Scan for the cell matching the given text and deliver its (x, y) coordinate at center. 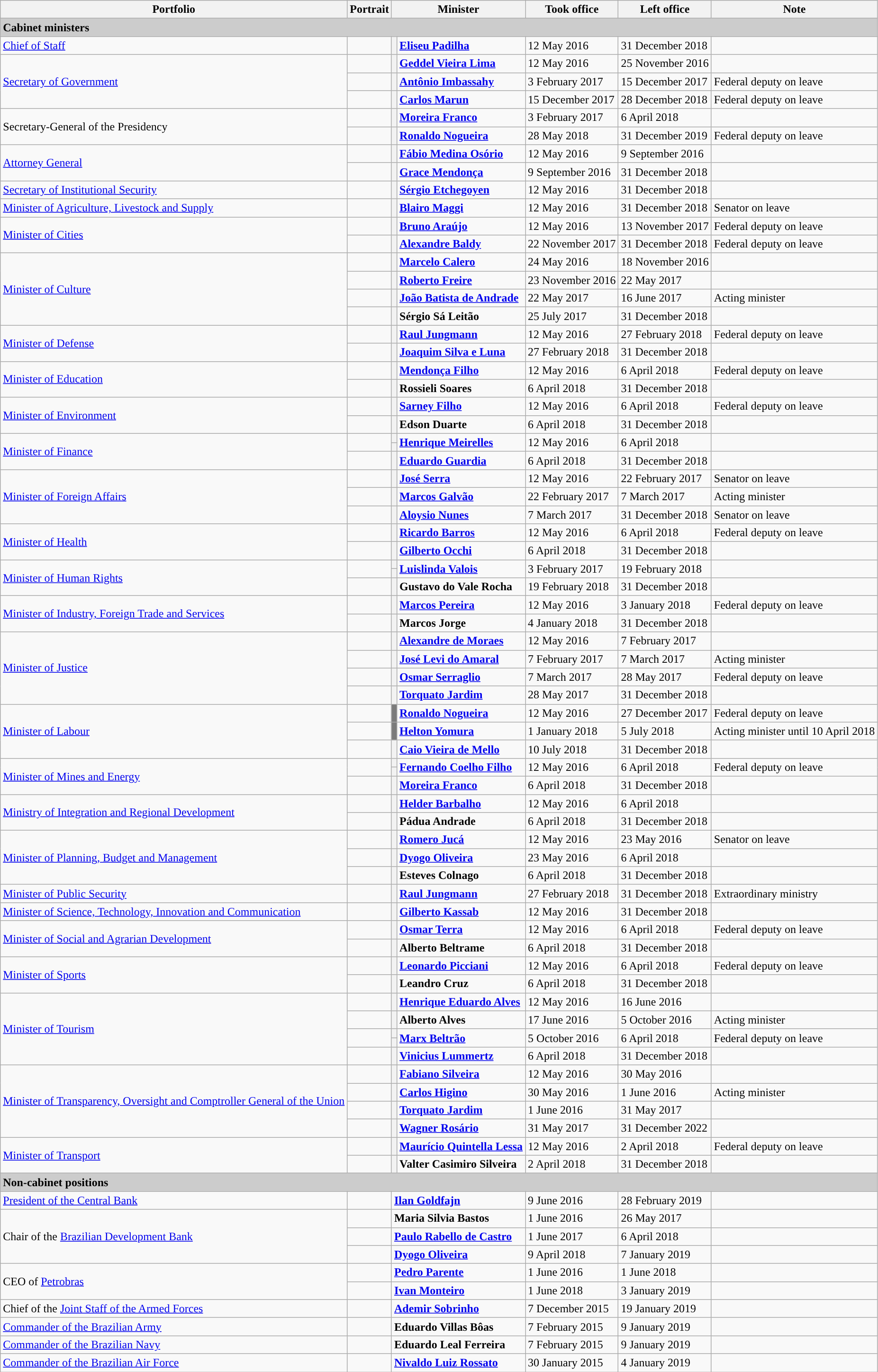
Secretary of Institutional Security (174, 190)
Acting minister until 10 April 2018 (794, 731)
Commander of the Brazilian Navy (174, 1345)
Minister of Human Rights (174, 578)
Marcos Galvão (462, 496)
Alexandre Baldy (462, 244)
Helder Barbalho (462, 804)
Eduardo Leal Ferreira (458, 1345)
Maria Silvia Bastos (458, 1218)
Minister of Cities (174, 235)
Chief of Staff (174, 46)
Secretary-General of the Presidency (174, 127)
4 January 2018 (572, 623)
Bruno Araújo (462, 226)
Pedro Parente (458, 1272)
Alberto Alves (462, 1020)
9 June 2016 (572, 1200)
28 February 2019 (665, 1200)
25 July 2017 (572, 316)
Romero Jucá (462, 840)
Leandro Cruz (462, 984)
Ilan Goldfajn (458, 1200)
Alberto Beltrame (462, 948)
Sérgio Sá Leitão (462, 316)
Minister of Social and Agrarian Development (174, 939)
Ademir Sobrinho (458, 1308)
Ivan Monteiro (458, 1290)
28 May 2018 (572, 136)
Eduardo Guardia (462, 460)
Edson Duarte (462, 424)
Marcos Pereira (462, 605)
18 November 2016 (665, 262)
Rossieli Soares (462, 388)
Osmar Serraglio (462, 677)
23 November 2016 (572, 280)
Pádua Andrade (462, 822)
3 January 2019 (665, 1290)
José Serra (462, 478)
Chief of the Joint Staff of the Armed Forces (174, 1308)
31 December 2019 (665, 136)
Henrique Eduardo Alves (462, 1002)
Paulo Rabello de Castro (458, 1236)
Gustavo do Vale Rocha (462, 587)
Commander of the Brazilian Army (174, 1326)
Minister of Industry, Foreign Trade and Services (174, 614)
10 July 2018 (572, 749)
Carlos Higino (462, 1092)
4 January 2019 (665, 1363)
Minister of Public Security (174, 894)
19 January 2019 (665, 1308)
Minister (458, 9)
Mendonça Filho (462, 370)
José Levi do Amaral (462, 659)
Esteves Colnago (462, 876)
28 December 2018 (665, 100)
Sérgio Etchegoyen (462, 190)
Blairo Maggi (462, 208)
Minister of Foreign Affairs (174, 496)
Minister of Health (174, 542)
Eliseu Padilha (462, 46)
Minister of Labour (174, 731)
Secretary of Government (174, 82)
Osmar Terra (462, 930)
7 January 2019 (665, 1254)
Fernando Coelho Filho (462, 767)
13 November 2017 (665, 226)
Vinicius Lummertz (462, 1056)
Chair of the Brazilian Development Bank (174, 1236)
Minister of Sports (174, 975)
Minister of Planning, Budget and Management (174, 858)
CEO of Petrobras (174, 1281)
Roberto Freire (462, 280)
Henrique Meirelles (462, 442)
Fábio Medina Osório (462, 154)
Marcos Jorge (462, 623)
31 December 2022 (665, 1128)
Eduardo Villas Bôas (458, 1326)
17 June 2016 (572, 1020)
Wagner Rosário (462, 1128)
25 November 2016 (665, 64)
João Batista de Andrade (462, 298)
27 December 2017 (665, 713)
Maurício Quintella Lessa (462, 1146)
Non-cabinet positions (439, 1182)
President of the Central Bank (174, 1200)
Minister of Transparency, Oversight and Comptroller General of the Union (174, 1101)
Minister of Transport (174, 1155)
Fabiano Silveira (462, 1074)
Minister of Finance (174, 451)
9 April 2018 (572, 1254)
Extraordinary ministry (794, 894)
Joaquim Silva e Luna (462, 352)
Minister of Defense (174, 343)
Minister of Culture (174, 289)
Aloysio Nunes (462, 514)
24 May 2016 (572, 262)
Commander of the Brazilian Air Force (174, 1363)
Marx Beltrão (462, 1038)
Note (794, 9)
Gilberto Kassab (462, 912)
Helton Yomura (462, 731)
Leonardo Picciani (462, 966)
Nivaldo Luiz Rossato (458, 1363)
Sarney Filho (462, 406)
5 July 2018 (665, 731)
Alexandre de Moraes (462, 641)
Took office (572, 9)
1 June 2017 (572, 1236)
Minister of Science, Technology, Innovation and Communication (174, 912)
Portrait (370, 9)
Grace Mendonça (462, 172)
Gilberto Occhi (462, 551)
Marcelo Calero (462, 262)
Minister of Justice (174, 668)
Ministry of Integration and Regional Development (174, 813)
Geddel Vieira Lima (462, 64)
Caio Vieira de Mello (462, 749)
Attorney General (174, 163)
Luislinda Valois (462, 569)
16 June 2017 (665, 298)
Left office (665, 9)
Cabinet ministers (439, 27)
Minister of Tourism (174, 1029)
Ricardo Barros (462, 533)
30 January 2015 (572, 1363)
Minister of Mines and Energy (174, 776)
16 June 2016 (665, 1002)
Portfolio (174, 9)
Minister of Agriculture, Livestock and Supply (174, 208)
26 May 2017 (665, 1218)
Antônio Imbassahy (462, 82)
Carlos Marun (462, 100)
7 December 2015 (572, 1308)
22 November 2017 (572, 244)
1 January 2018 (572, 731)
Minister of Education (174, 379)
3 January 2018 (665, 605)
Valter Casimiro Silveira (462, 1164)
Minister of Environment (174, 415)
